Output the (X, Y) coordinate of the center of the cell containing the given text.  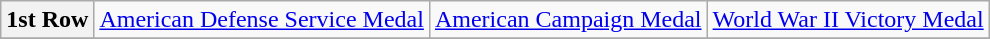
American Campaign Medal (568, 20)
1st Row (48, 20)
American Defense Service Medal (262, 20)
World War II Victory Medal (848, 20)
